Detect which cell encompasses the target text, then output its [x, y] center coordinate. 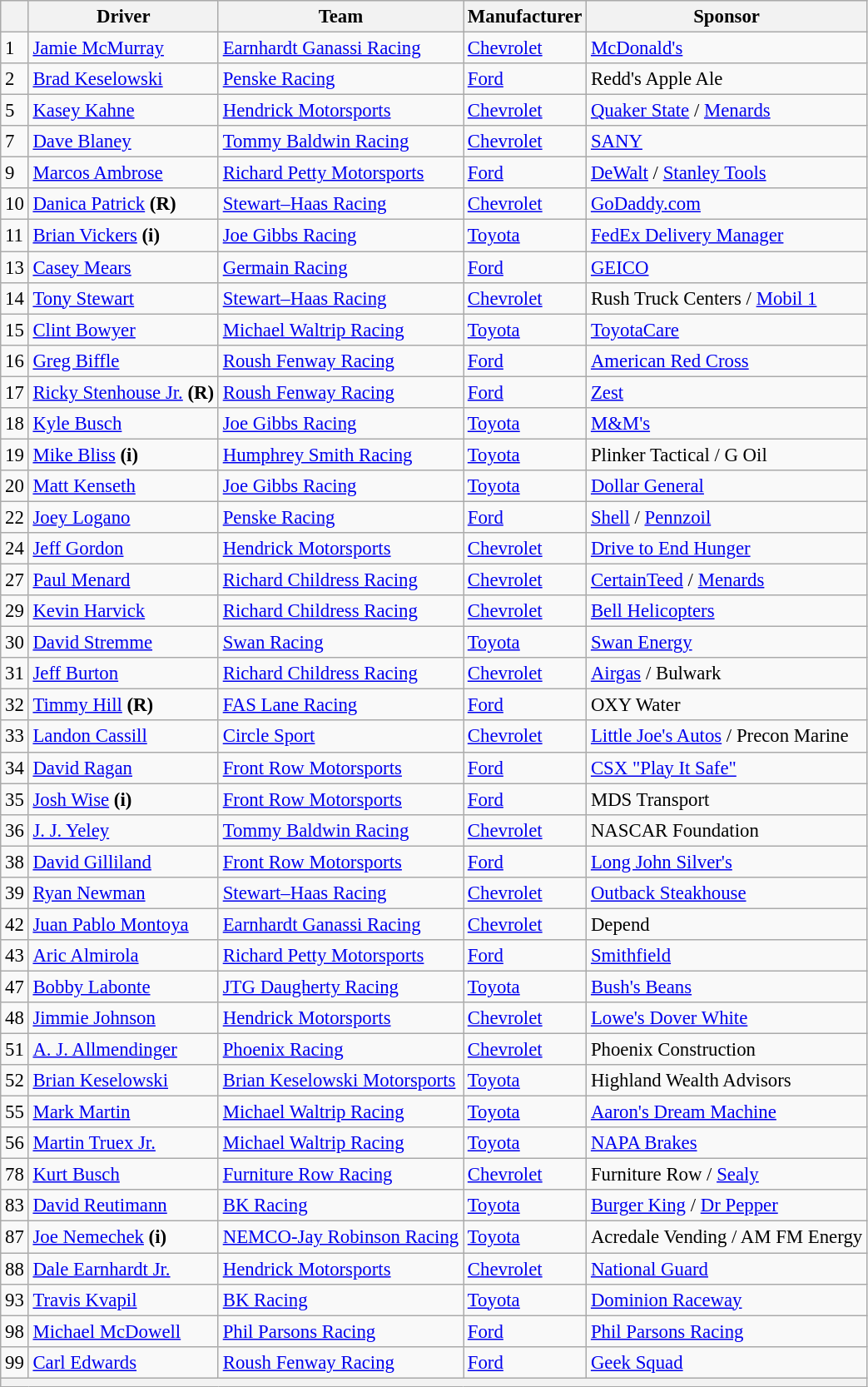
17 [15, 392]
NEMCO-Jay Robinson Racing [340, 1237]
A. J. Allmendinger [123, 1050]
Quaker State / Menards [727, 111]
Dale Earnhardt Jr. [123, 1269]
OXY Water [727, 705]
14 [15, 298]
Shell / Pennzoil [727, 517]
M&M's [727, 424]
Dollar General [727, 486]
Brian Vickers (i) [123, 236]
Swan Racing [340, 643]
Clint Bowyer [123, 330]
11 [15, 236]
Josh Wise (i) [123, 799]
10 [15, 204]
36 [15, 830]
Phoenix Racing [340, 1050]
Furniture Row Racing [340, 1175]
7 [15, 142]
GoDaddy.com [727, 204]
Smithfield [727, 956]
NASCAR Foundation [727, 830]
Sponsor [727, 17]
Timmy Hill (R) [123, 705]
Travis Kvapil [123, 1300]
J. J. Yeley [123, 830]
CertainTeed / Menards [727, 580]
Highland Wealth Advisors [727, 1081]
Carl Edwards [123, 1362]
David Stremme [123, 643]
Phoenix Construction [727, 1050]
Landon Cassill [123, 737]
Dave Blaney [123, 142]
Acredale Vending / AM FM Energy [727, 1237]
David Gilliland [123, 862]
Brad Keselowski [123, 79]
Jamie McMurray [123, 48]
48 [15, 1018]
Joe Nemechek (i) [123, 1237]
Germain Racing [340, 267]
Driver [123, 17]
NAPA Brakes [727, 1143]
McDonald's [727, 48]
31 [15, 674]
56 [15, 1143]
DeWalt / Stanley Tools [727, 173]
30 [15, 643]
Mike Bliss (i) [123, 455]
Brian Keselowski [123, 1081]
CSX "Play It Safe" [727, 768]
Mark Martin [123, 1112]
David Ragan [123, 768]
Jimmie Johnson [123, 1018]
Depend [727, 924]
Michael McDowell [123, 1331]
Greg Biffle [123, 360]
Aric Almirola [123, 956]
27 [15, 580]
Aaron's Dream Machine [727, 1112]
93 [15, 1300]
24 [15, 549]
Jeff Gordon [123, 549]
34 [15, 768]
33 [15, 737]
22 [15, 517]
88 [15, 1269]
Team [340, 17]
Ricky Stenhouse Jr. (R) [123, 392]
Paul Menard [123, 580]
Swan Energy [727, 643]
55 [15, 1112]
Danica Patrick (R) [123, 204]
Brian Keselowski Motorsports [340, 1081]
35 [15, 799]
20 [15, 486]
Lowe's Dover White [727, 1018]
51 [15, 1050]
Joey Logano [123, 517]
Drive to End Hunger [727, 549]
99 [15, 1362]
Bush's Beans [727, 987]
MDS Transport [727, 799]
Zest [727, 392]
FAS Lane Racing [340, 705]
43 [15, 956]
42 [15, 924]
Humphrey Smith Racing [340, 455]
29 [15, 611]
52 [15, 1081]
Juan Pablo Montoya [123, 924]
Little Joe's Autos / Precon Marine [727, 737]
National Guard [727, 1269]
Redd's Apple Ale [727, 79]
GEICO [727, 267]
Circle Sport [340, 737]
2 [15, 79]
Kurt Busch [123, 1175]
Kyle Busch [123, 424]
Matt Kenseth [123, 486]
5 [15, 111]
Manufacturer [524, 17]
1 [15, 48]
David Reutimann [123, 1206]
39 [15, 893]
Burger King / Dr Pepper [727, 1206]
Plinker Tactical / G Oil [727, 455]
15 [15, 330]
SANY [727, 142]
FedEx Delivery Manager [727, 236]
Furniture Row / Sealy [727, 1175]
Geek Squad [727, 1362]
JTG Daugherty Racing [340, 987]
Long John Silver's [727, 862]
Kevin Harvick [123, 611]
Ryan Newman [123, 893]
38 [15, 862]
American Red Cross [727, 360]
Jeff Burton [123, 674]
98 [15, 1331]
Casey Mears [123, 267]
47 [15, 987]
Airgas / Bulwark [727, 674]
Kasey Kahne [123, 111]
16 [15, 360]
87 [15, 1237]
Dominion Raceway [727, 1300]
9 [15, 173]
32 [15, 705]
83 [15, 1206]
Marcos Ambrose [123, 173]
18 [15, 424]
Outback Steakhouse [727, 893]
Bobby Labonte [123, 987]
ToyotaCare [727, 330]
Tony Stewart [123, 298]
78 [15, 1175]
Rush Truck Centers / Mobil 1 [727, 298]
19 [15, 455]
Bell Helicopters [727, 611]
Martin Truex Jr. [123, 1143]
13 [15, 267]
